For the text-containing cell, return its midpoint in [x, y] coordinate format. 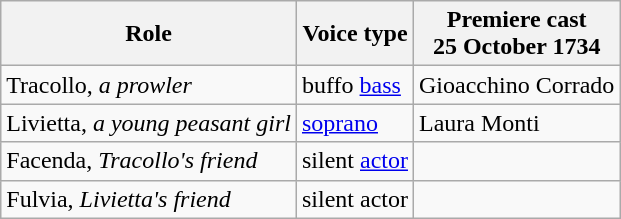
buffo bass [354, 85]
Tracollo, a prowler [149, 85]
soprano [354, 123]
Premiere cast25 October 1734 [517, 34]
Fulvia, Livietta's friend [149, 199]
Livietta, a young peasant girl [149, 123]
Voice type [354, 34]
Facenda, Tracollo's friend [149, 161]
Gioacchino Corrado [517, 85]
Role [149, 34]
Laura Monti [517, 123]
